For the text-containing cell, return its midpoint in [X, Y] coordinate format. 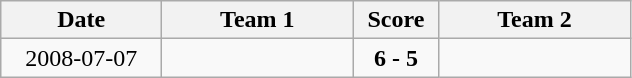
Team 2 [534, 20]
Score [396, 20]
Date [82, 20]
6 - 5 [396, 58]
Team 1 [258, 20]
2008-07-07 [82, 58]
